Pinpoint the cell where the given text exists, returning its [x, y] midpoint coordinate. 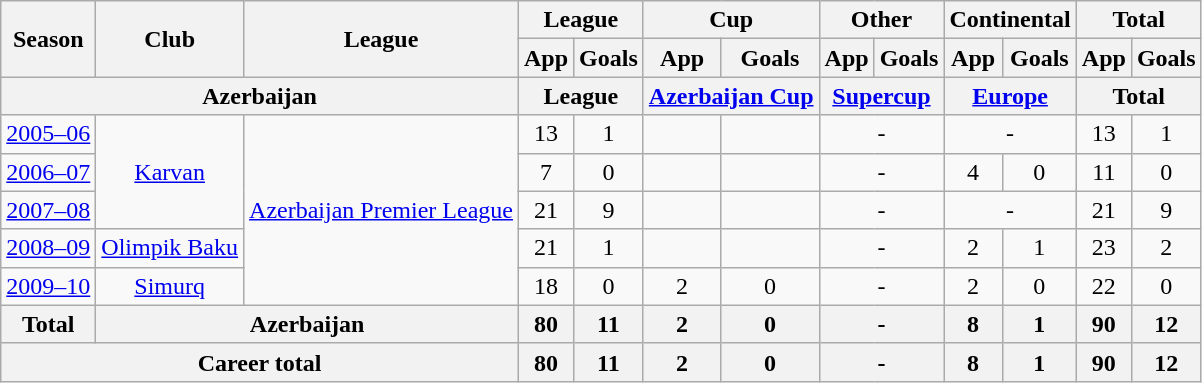
Season [48, 39]
7 [546, 172]
2005–06 [48, 134]
22 [1104, 286]
Continental [1010, 20]
2008–09 [48, 248]
2007–08 [48, 210]
Other [882, 20]
Europe [1010, 96]
23 [1104, 248]
Olimpik Baku [170, 248]
Club [170, 39]
Azerbaijan Cup [731, 96]
Karvan [170, 172]
2006–07 [48, 172]
18 [546, 286]
Azerbaijan Premier League [382, 210]
Supercup [882, 96]
Simurq [170, 286]
4 [973, 172]
Career total [260, 362]
2009–10 [48, 286]
Cup [731, 20]
